Locate the cell with the specified text and output its (x, y) center coordinate. 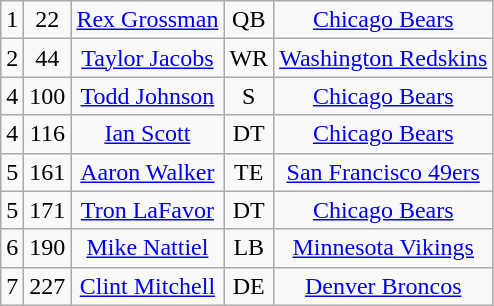
2 (12, 58)
116 (48, 134)
100 (48, 96)
Aaron Walker (148, 172)
San Francisco 49ers (384, 172)
DE (249, 286)
6 (12, 248)
LB (249, 248)
Ian Scott (148, 134)
161 (48, 172)
227 (48, 286)
S (249, 96)
171 (48, 210)
190 (48, 248)
QB (249, 20)
Rex Grossman (148, 20)
Washington Redskins (384, 58)
Denver Broncos (384, 286)
Clint Mitchell (148, 286)
Minnesota Vikings (384, 248)
Mike Nattiel (148, 248)
WR (249, 58)
TE (249, 172)
Tron LaFavor (148, 210)
7 (12, 286)
44 (48, 58)
1 (12, 20)
Todd Johnson (148, 96)
Taylor Jacobs (148, 58)
22 (48, 20)
